Find where the given text appears and provide that cell's center as (X, Y) coordinate. 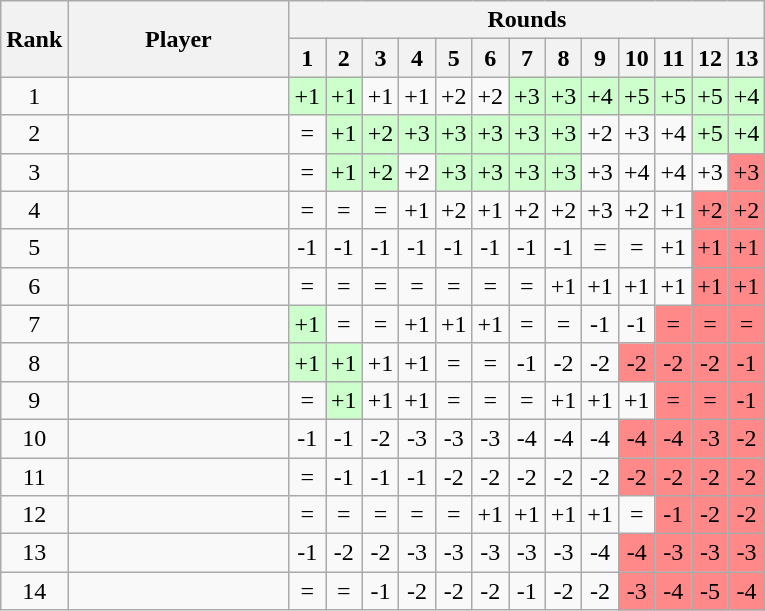
Rank (34, 39)
14 (34, 591)
Player (178, 39)
Rounds (527, 20)
-5 (710, 591)
